From the cell containing the given text, extract its center point as (X, Y) coordinate. 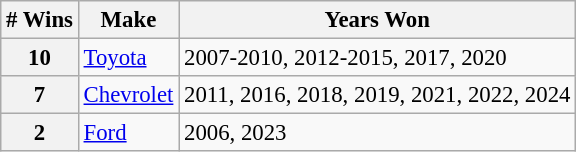
2006, 2023 (378, 133)
Toyota (128, 58)
10 (40, 58)
Ford (128, 133)
Chevrolet (128, 95)
Make (128, 20)
# Wins (40, 20)
Years Won (378, 20)
7 (40, 95)
2 (40, 133)
2007-2010, 2012-2015, 2017, 2020 (378, 58)
2011, 2016, 2018, 2019, 2021, 2022, 2024 (378, 95)
